Search for the cell housing the specified text and yield its (x, y) center coordinate. 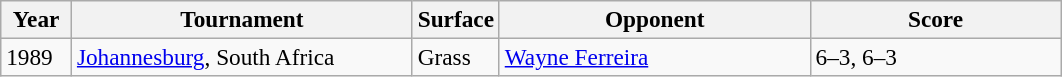
Johannesburg, South Africa (242, 57)
Grass (456, 57)
6–3, 6–3 (936, 57)
Surface (456, 19)
Wayne Ferreira (654, 57)
Score (936, 19)
1989 (36, 57)
Opponent (654, 19)
Tournament (242, 19)
Year (36, 19)
